Search for the cell housing the specified text and yield its [X, Y] center coordinate. 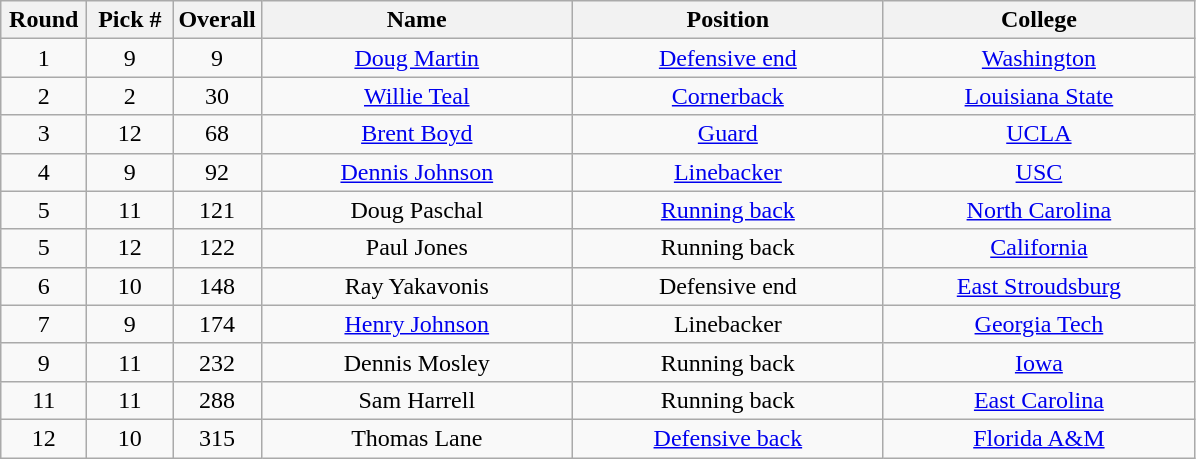
Ray Yakavonis [416, 286]
288 [217, 400]
College [1038, 20]
California [1038, 248]
30 [217, 96]
Thomas Lane [416, 438]
Iowa [1038, 362]
Henry Johnson [416, 324]
Defensive back [728, 438]
Name [416, 20]
North Carolina [1038, 210]
174 [217, 324]
Willie Teal [416, 96]
92 [217, 172]
315 [217, 438]
Washington [1038, 58]
Cornerback [728, 96]
Dennis Johnson [416, 172]
Guard [728, 134]
3 [44, 134]
4 [44, 172]
148 [217, 286]
Paul Jones [416, 248]
Pick # [130, 20]
1 [44, 58]
6 [44, 286]
Doug Martin [416, 58]
Brent Boyd [416, 134]
Louisiana State [1038, 96]
Georgia Tech [1038, 324]
Round [44, 20]
Sam Harrell [416, 400]
Florida A&M [1038, 438]
Position [728, 20]
232 [217, 362]
Dennis Mosley [416, 362]
121 [217, 210]
122 [217, 248]
Doug Paschal [416, 210]
Overall [217, 20]
7 [44, 324]
68 [217, 134]
UCLA [1038, 134]
East Stroudsburg [1038, 286]
East Carolina [1038, 400]
USC [1038, 172]
